Search for the cell housing the specified text and yield its (X, Y) center coordinate. 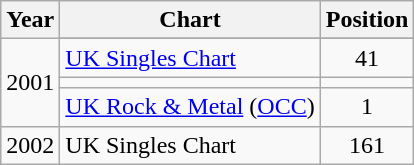
UK Rock & Metal (OCC) (190, 107)
Chart (190, 20)
41 (367, 58)
161 (367, 145)
2001 (30, 82)
Year (30, 20)
Position (367, 20)
2002 (30, 145)
1 (367, 107)
